Pinpoint the cell where the given text exists, returning its (X, Y) midpoint coordinate. 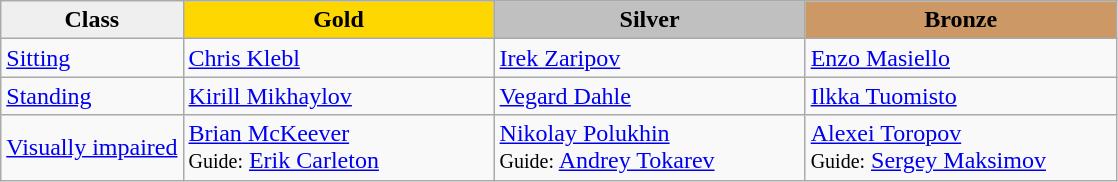
Vegard Dahle (650, 96)
Enzo Masiello (960, 58)
Kirill Mikhaylov (338, 96)
Ilkka Tuomisto (960, 96)
Nikolay PolukhinGuide: Andrey Tokarev (650, 148)
Visually impaired (92, 148)
Gold (338, 20)
Brian McKeeverGuide: Erik Carleton (338, 148)
Chris Klebl (338, 58)
Class (92, 20)
Alexei ToropovGuide: Sergey Maksimov (960, 148)
Sitting (92, 58)
Standing (92, 96)
Bronze (960, 20)
Irek Zaripov (650, 58)
Silver (650, 20)
